Provide the [X, Y] coordinate of the cell's center where the given text is located.  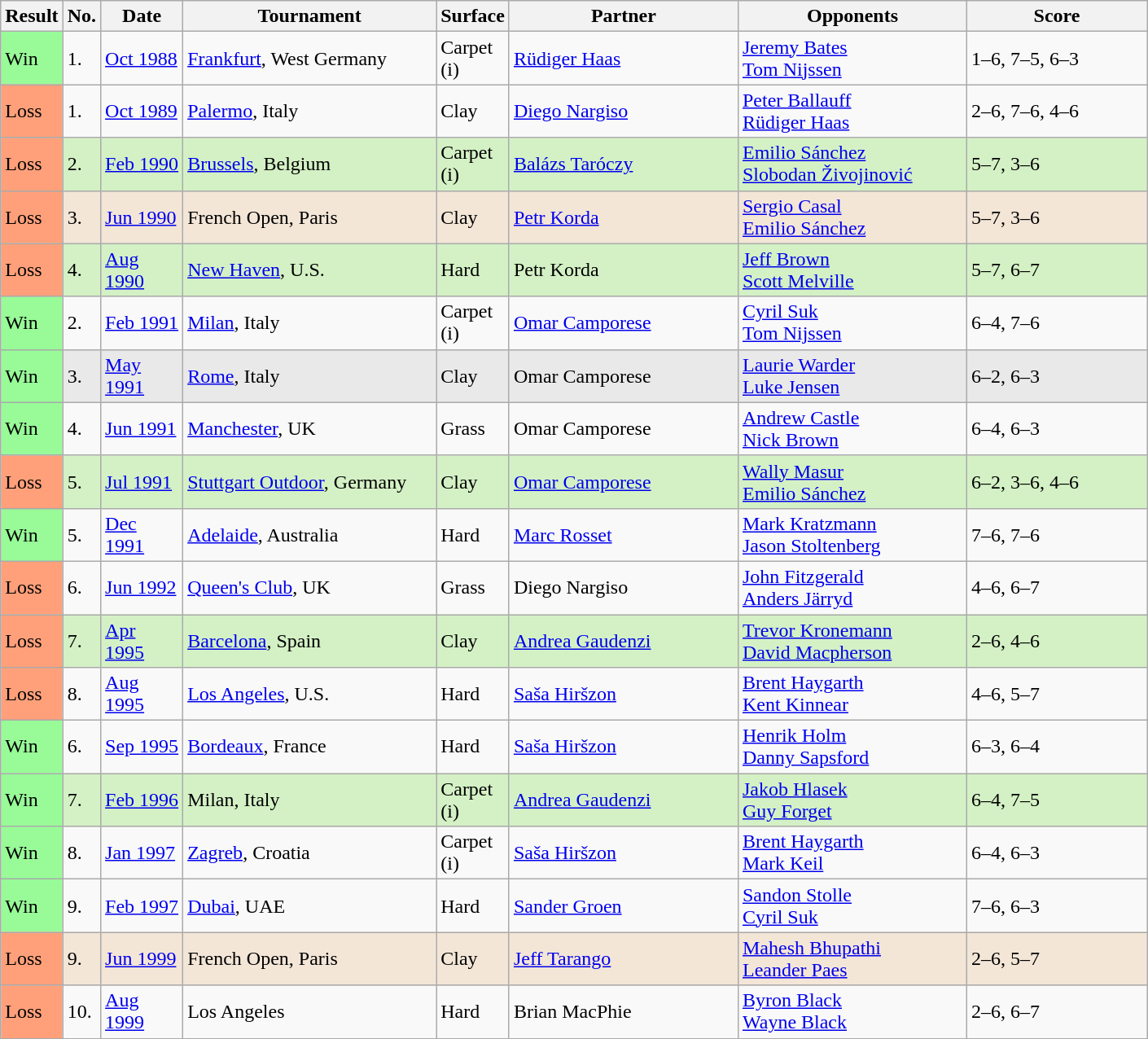
7–6, 7–6 [1057, 534]
Cyril Suk Tom Nijssen [852, 322]
Dubai, UAE [309, 905]
Adelaide, Australia [309, 534]
Partner [624, 16]
2–6, 4–6 [1057, 640]
Manchester, UK [309, 428]
Jeff Tarango [624, 959]
Oct 1989 [142, 111]
Jakob Hlasek Guy Forget [852, 800]
Rüdiger Haas [624, 59]
Aug 1990 [142, 270]
Tournament [309, 16]
6–2, 6–3 [1057, 376]
4–6, 5–7 [1057, 694]
Feb 1997 [142, 905]
7–6, 6–3 [1057, 905]
Feb 1991 [142, 322]
Oct 1988 [142, 59]
Frankfurt, West Germany [309, 59]
6–3, 6–4 [1057, 747]
Brent Haygarth Mark Keil [852, 853]
Jeremy Bates Tom Nijssen [852, 59]
Brent Haygarth Kent Kinnear [852, 694]
New Haven, U.S. [309, 270]
Brussels, Belgium [309, 164]
1–6, 7–5, 6–3 [1057, 59]
John Fitzgerald Anders Järryd [852, 588]
Brian MacPhie [624, 1011]
Rome, Italy [309, 376]
6–2, 3–6, 4–6 [1057, 482]
Jun 1999 [142, 959]
Wally Masur Emilio Sánchez [852, 482]
Emilio Sánchez Slobodan Živojinović [852, 164]
Andrew Castle Nick Brown [852, 428]
2–6, 7–6, 4–6 [1057, 111]
Aug 1995 [142, 694]
Jun 1992 [142, 588]
Sep 1995 [142, 747]
Trevor Kronemann David Macpherson [852, 640]
5–7, 6–7 [1057, 270]
Dec 1991 [142, 534]
Apr 1995 [142, 640]
6–4, 7–6 [1057, 322]
Mahesh Bhupathi Leander Paes [852, 959]
6–4, 7–5 [1057, 800]
Los Angeles [309, 1011]
Jul 1991 [142, 482]
Henrik Holm Danny Sapsford [852, 747]
2–6, 5–7 [1057, 959]
Score [1057, 16]
Opponents [852, 16]
Surface [473, 16]
Feb 1996 [142, 800]
2–6, 6–7 [1057, 1011]
No. [81, 16]
Bordeaux, France [309, 747]
Byron Black Wayne Black [852, 1011]
Laurie Warder Luke Jensen [852, 376]
10. [81, 1011]
Jun 1990 [142, 217]
Los Angeles, U.S. [309, 694]
Balázs Taróczy [624, 164]
Date [142, 16]
Sandon Stolle Cyril Suk [852, 905]
Mark Kratzmann Jason Stoltenberg [852, 534]
Peter Ballauff Rüdiger Haas [852, 111]
Sergio Casal Emilio Sánchez [852, 217]
Palermo, Italy [309, 111]
Aug 1999 [142, 1011]
Jan 1997 [142, 853]
Barcelona, Spain [309, 640]
May 1991 [142, 376]
Sander Groen [624, 905]
Queen's Club, UK [309, 588]
Feb 1990 [142, 164]
Result [32, 16]
Marc Rosset [624, 534]
Zagreb, Croatia [309, 853]
Jun 1991 [142, 428]
4–6, 6–7 [1057, 588]
Jeff Brown Scott Melville [852, 270]
Stuttgart Outdoor, Germany [309, 482]
